Return (X, Y) of the center of cell containing provided text 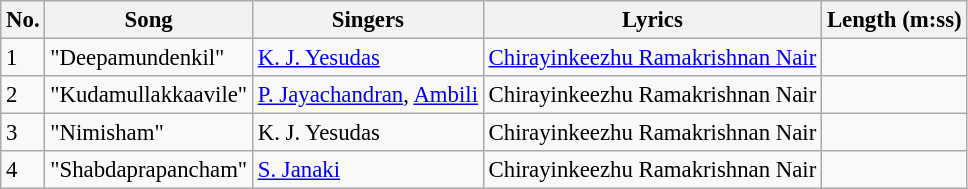
Singers (368, 20)
No. (23, 20)
3 (23, 133)
Length (m:ss) (894, 20)
Lyrics (652, 20)
"Kudamullakkaavile" (149, 95)
"Deepamundenkil" (149, 58)
P. Jayachandran, Ambili (368, 95)
2 (23, 95)
Song (149, 20)
4 (23, 170)
"Nimisham" (149, 133)
"Shabdaprapancham" (149, 170)
S. Janaki (368, 170)
1 (23, 58)
